Find where the given text appears and provide that cell's center as [X, Y] coordinate. 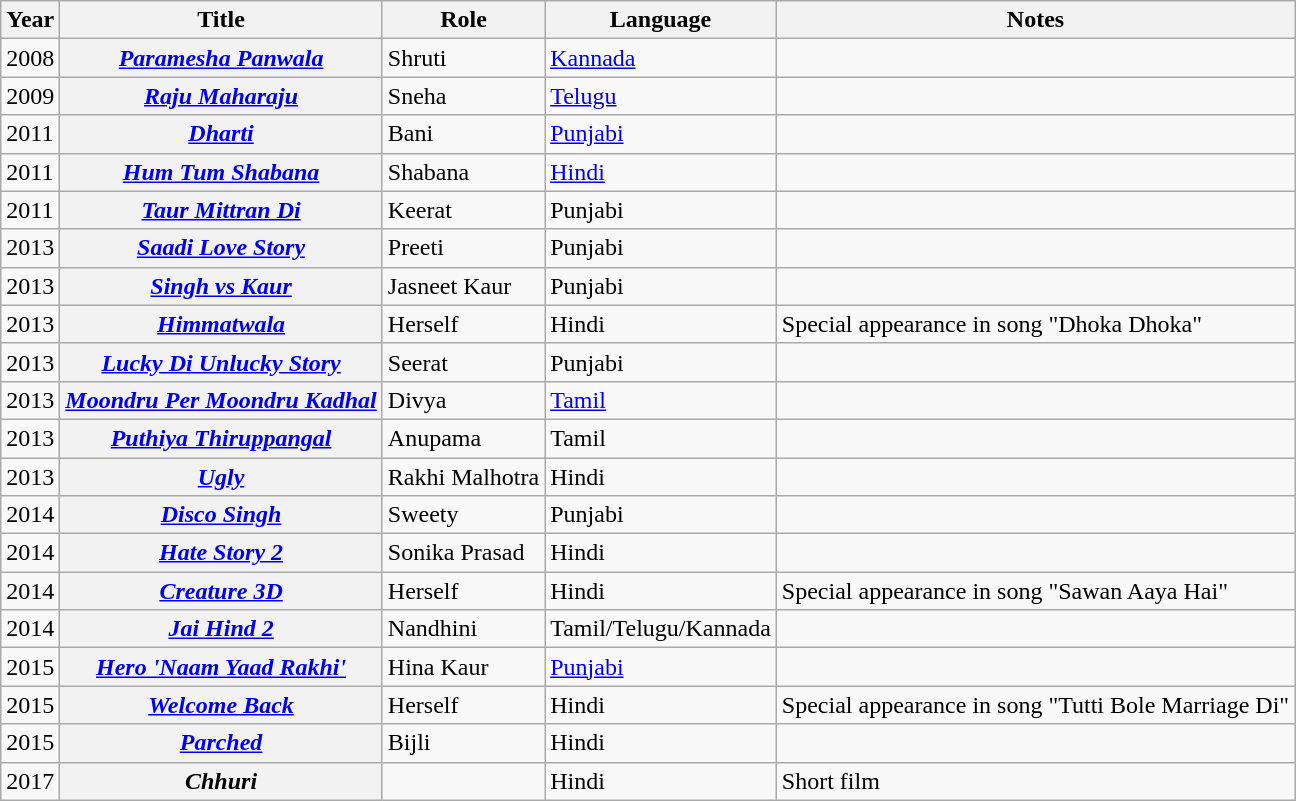
Bani [463, 134]
Jasneet Kaur [463, 286]
Notes [1035, 20]
Chhuri [221, 781]
2008 [30, 58]
Anupama [463, 438]
Creature 3D [221, 591]
Saadi Love Story [221, 248]
Seerat [463, 362]
Hum Tum Shabana [221, 172]
Telugu [661, 96]
Moondru Per Moondru Kadhal [221, 400]
Bijli [463, 743]
2009 [30, 96]
Kannada [661, 58]
Short film [1035, 781]
Title [221, 20]
Keerat [463, 210]
Language [661, 20]
Role [463, 20]
Special appearance in song "Tutti Bole Marriage Di" [1035, 705]
Puthiya Thiruppangal [221, 438]
Hero 'Naam Yaad Rakhi' [221, 667]
Tamil/Telugu/Kannada [661, 629]
Divya [463, 400]
Preeti [463, 248]
2017 [30, 781]
Rakhi Malhotra [463, 477]
Lucky Di Unlucky Story [221, 362]
Welcome Back [221, 705]
Special appearance in song "Sawan Aaya Hai" [1035, 591]
Ugly [221, 477]
Himmatwala [221, 324]
Sonika Prasad [463, 553]
Singh vs Kaur [221, 286]
Raju Maharaju [221, 96]
Hina Kaur [463, 667]
Taur Mittran Di [221, 210]
Year [30, 20]
Sneha [463, 96]
Paramesha Panwala [221, 58]
Hate Story 2 [221, 553]
Special appearance in song "Dhoka Dhoka" [1035, 324]
Nandhini [463, 629]
Disco Singh [221, 515]
Shruti [463, 58]
Sweety [463, 515]
Jai Hind 2 [221, 629]
Parched [221, 743]
Dharti [221, 134]
Shabana [463, 172]
